Scan for the cell matching the given text and deliver its (x, y) coordinate at center. 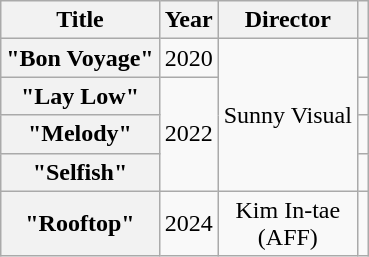
"Selfish" (80, 172)
2020 (188, 58)
"Bon Voyage" (80, 58)
Director (288, 20)
"Rooftop" (80, 224)
Sunny Visual (288, 115)
Title (80, 20)
2024 (188, 224)
2022 (188, 134)
Kim In-tae(AFF) (288, 224)
"Lay Low" (80, 96)
Year (188, 20)
"Melody" (80, 134)
